Scan for the cell matching the given text and deliver its [x, y] coordinate at center. 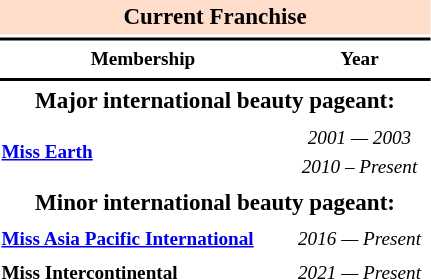
Membership [143, 60]
Miss Earth [143, 152]
2001 — 20032010 – Present [360, 152]
Minor international beauty pageant: [215, 204]
2016 — Present [360, 240]
Major international beauty pageant: [215, 102]
Miss Asia Pacific International [143, 240]
Year [360, 60]
Current Franchise [215, 18]
